Extract the [X, Y] coordinate from the center of the cell holding the provided text.  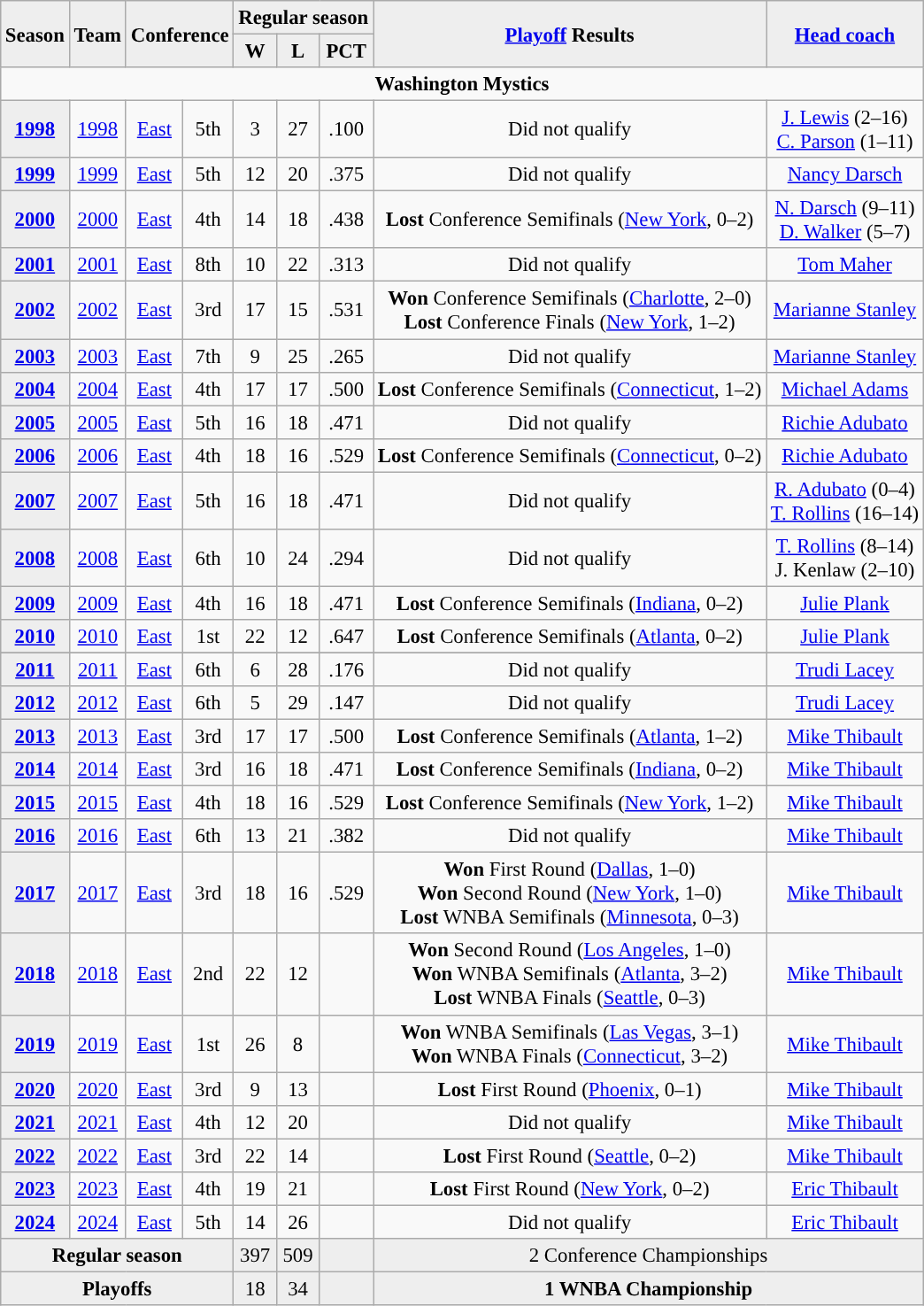
.100 [347, 129]
Lost Conference Semifinals (New York, 1–2) [570, 803]
Lost Conference Semifinals (Connecticut, 0–2) [570, 455]
Lost Conference Semifinals (Atlanta, 0–2) [570, 637]
Tom Maher [845, 265]
Head coach [845, 34]
Lost Conference Semifinals (New York, 0–2) [570, 220]
.382 [347, 836]
1 WNBA Championship [649, 1288]
27 [297, 129]
.147 [347, 703]
.438 [347, 220]
.531 [347, 310]
.176 [347, 669]
19 [255, 1189]
15 [297, 310]
Won WNBA Semifinals (Las Vegas, 3–1)Won WNBA Finals (Connecticut, 3–2) [570, 1043]
8 [297, 1043]
24 [297, 558]
28 [297, 669]
2 Conference Championships [649, 1256]
509 [297, 1256]
Season [35, 34]
397 [255, 1256]
Conference [180, 34]
25 [297, 356]
Lost First Round (Seattle, 0–2) [570, 1155]
Nancy Darsch [845, 174]
5 [255, 703]
Playoffs [117, 1288]
Lost First Round (Phoenix, 0–1) [570, 1089]
Playoff Results [570, 34]
PCT [347, 51]
J. Lewis (2–16)C. Parson (1–11) [845, 129]
.375 [347, 174]
2nd [208, 975]
Won Second Round (Los Angeles, 1–0) Won WNBA Semifinals (Atlanta, 3–2) Lost WNBA Finals (Seattle, 0–3) [570, 975]
.294 [347, 558]
Won First Round (Dallas, 1–0) Won Second Round (New York, 1–0) Lost WNBA Semifinals (Minnesota, 0–3) [570, 893]
Washington Mystics [462, 84]
Michael Adams [845, 389]
T. Rollins (8–14)J. Kenlaw (2–10) [845, 558]
Lost Conference Semifinals (Atlanta, 1–2) [570, 737]
L [297, 51]
7th [208, 356]
W [255, 51]
34 [297, 1288]
.647 [347, 637]
Won Conference Semifinals (Charlotte, 2–0)Lost Conference Finals (New York, 1–2) [570, 310]
6 [255, 669]
Lost First Round (New York, 0–2) [570, 1189]
Team [97, 34]
R. Adubato (0–4)T. Rollins (16–14) [845, 501]
29 [297, 703]
Lost Conference Semifinals (Connecticut, 1–2) [570, 389]
N. Darsch (9–11)D. Walker (5–7) [845, 220]
.265 [347, 356]
3 [255, 129]
8th [208, 265]
.313 [347, 265]
